Locate the cell with the specified text and output its (x, y) center coordinate. 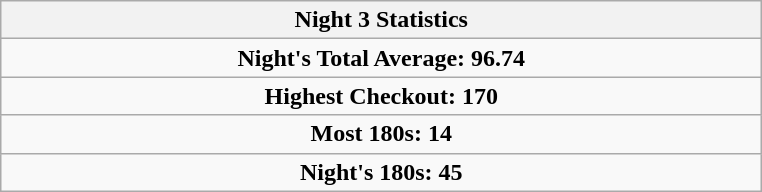
Most 180s: 14 (382, 134)
Highest Checkout: 170 (382, 96)
Night's Total Average: 96.74 (382, 58)
Night's 180s: 45 (382, 172)
Night 3 Statistics (382, 20)
